Detect which cell encompasses the target text, then output its (X, Y) center coordinate. 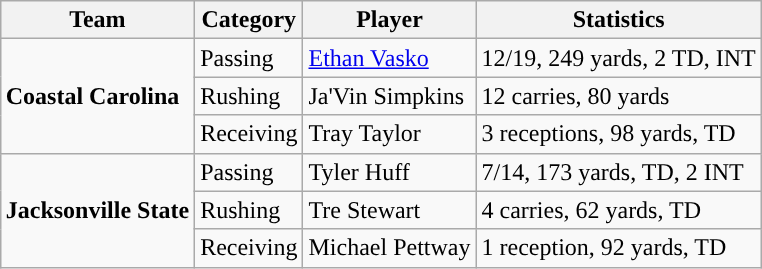
Ja'Vin Simpkins (390, 96)
Player (390, 20)
Ethan Vasko (390, 58)
12 carries, 80 yards (618, 96)
Michael Pettway (390, 248)
Coastal Carolina (97, 96)
Statistics (618, 20)
12/19, 249 yards, 2 TD, INT (618, 58)
1 reception, 92 yards, TD (618, 248)
Team (97, 20)
Jacksonville State (97, 210)
Tray Taylor (390, 134)
3 receptions, 98 yards, TD (618, 134)
Tre Stewart (390, 210)
Category (249, 20)
4 carries, 62 yards, TD (618, 210)
7/14, 173 yards, TD, 2 INT (618, 172)
Tyler Huff (390, 172)
